Identify which cell holds the provided text, then report its [x, y] central coordinate. 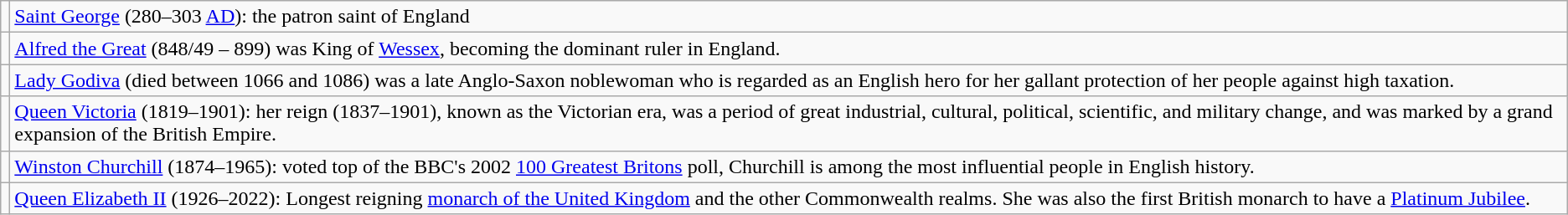
Alfred the Great (848/49 – 899) was King of Wessex, becoming the dominant ruler in England. [789, 49]
Saint George (280–303 AD): the patron saint of England [789, 17]
